Provide the [X, Y] coordinate of the cell's center where the given text is located.  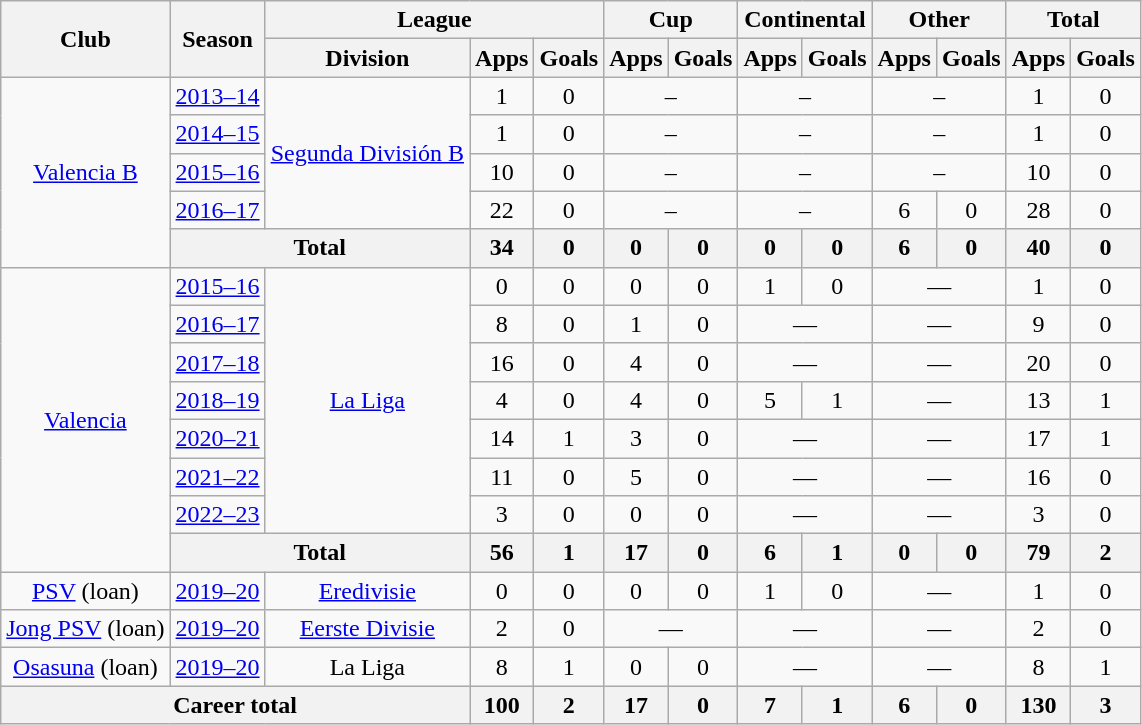
22 [502, 210]
Cup [671, 20]
Eredivisie [367, 591]
Club [86, 39]
Valencia B [86, 172]
79 [1038, 553]
2013–14 [218, 96]
130 [1038, 705]
9 [1038, 324]
Osasuna (loan) [86, 667]
Continental [805, 20]
Division [367, 58]
Eerste Divisie [367, 629]
11 [502, 477]
2022–23 [218, 515]
2021–22 [218, 477]
2020–21 [218, 438]
7 [770, 705]
PSV (loan) [86, 591]
2018–19 [218, 400]
2014–15 [218, 134]
56 [502, 553]
Segunda División B [367, 153]
2017–18 [218, 362]
34 [502, 248]
28 [1038, 210]
100 [502, 705]
20 [1038, 362]
Career total [236, 705]
40 [1038, 248]
14 [502, 438]
Other [939, 20]
Jong PSV (loan) [86, 629]
Valencia [86, 419]
13 [1038, 400]
Season [218, 39]
League [434, 20]
